Find where the given text appears and provide that cell's center as [X, Y] coordinate. 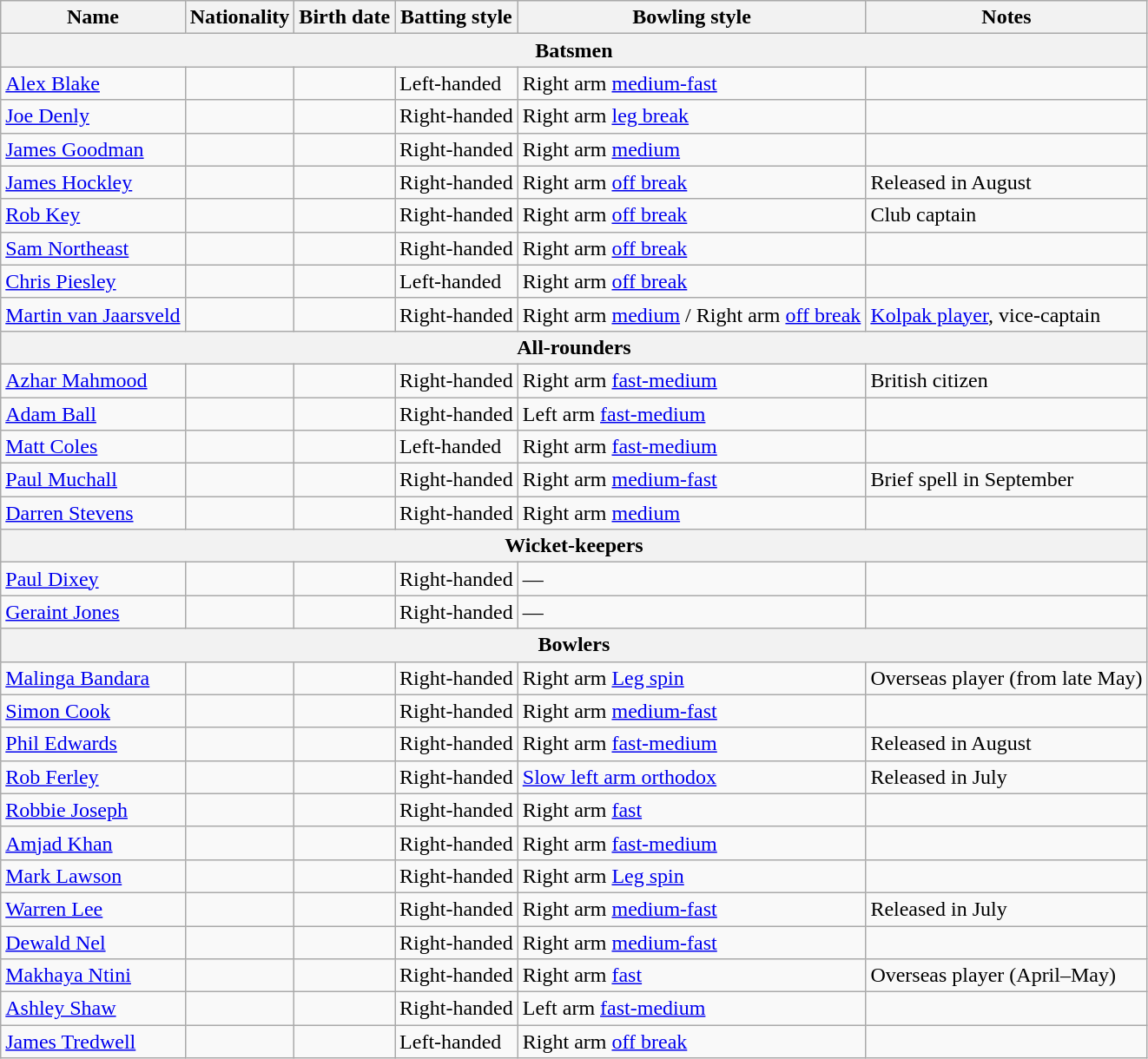
Matt Coles [93, 447]
Phil Edwards [93, 744]
All-rounders [574, 347]
Rob Key [93, 215]
Sam Northeast [93, 248]
Geraint Jones [93, 612]
Amjad Khan [93, 843]
Warren Lee [93, 909]
Overseas player (April–May) [1006, 976]
Joe Denly [93, 116]
British citizen [1006, 380]
Ashley Shaw [93, 1009]
Mark Lawson [93, 876]
Chris Piesley [93, 281]
Nationality [240, 17]
Bowlers [574, 645]
Simon Cook [93, 711]
Martin van Jaarsveld [93, 314]
Overseas player (from late May) [1006, 678]
Adam Ball [93, 414]
Batting style [457, 17]
Bowling style [691, 17]
Darren Stevens [93, 513]
Notes [1006, 17]
Brief spell in September [1006, 480]
Club captain [1006, 215]
Dewald Nel [93, 942]
Batsmen [574, 50]
Birth date [345, 17]
James Goodman [93, 149]
Name [93, 17]
Paul Dixey [93, 579]
Robbie Joseph [93, 810]
Right arm leg break [691, 116]
Malinga Bandara [93, 678]
Right arm medium / Right arm off break [691, 314]
Alex Blake [93, 83]
James Hockley [93, 182]
Azhar Mahmood [93, 380]
Paul Muchall [93, 480]
Slow left arm orthodox [691, 777]
Kolpak player, vice-captain [1006, 314]
Wicket-keepers [574, 546]
Rob Ferley [93, 777]
James Tredwell [93, 1042]
Makhaya Ntini [93, 976]
